Locate the cell with the specified text and output its [x, y] center coordinate. 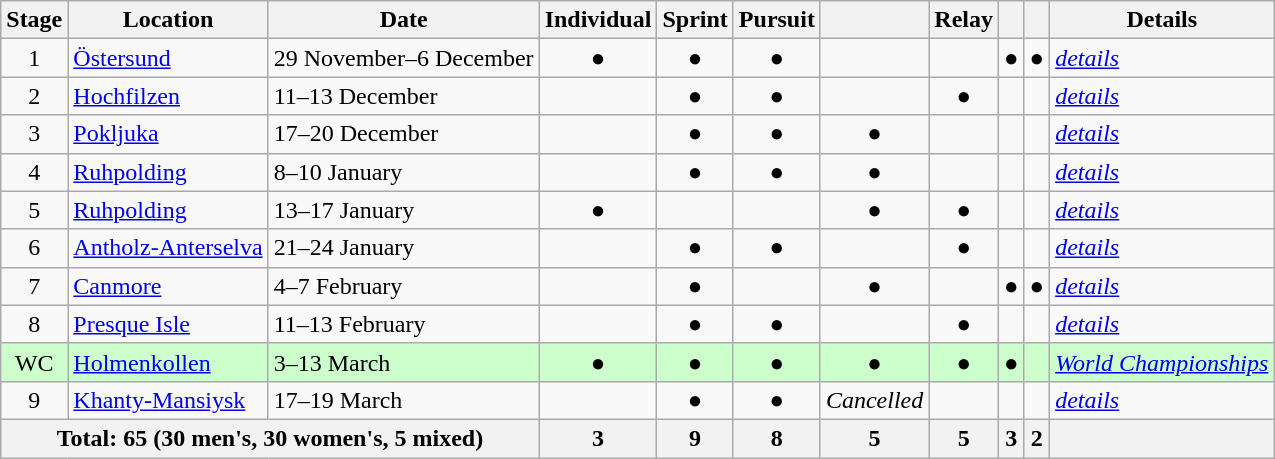
Details [1162, 20]
Location [168, 20]
17–19 March [404, 400]
21–24 January [404, 248]
4–7 February [404, 286]
6 [34, 248]
8–10 January [404, 172]
29 November–6 December [404, 58]
11–13 February [404, 324]
4 [34, 172]
Khanty-Mansiysk [168, 400]
Antholz-Anterselva [168, 248]
Holmenkollen [168, 362]
Total: 65 (30 men's, 30 women's, 5 mixed) [270, 438]
Pokljuka [168, 134]
13–17 January [404, 210]
Individual [598, 20]
Stage [34, 20]
Relay [964, 20]
17–20 December [404, 134]
WC [34, 362]
Presque Isle [168, 324]
Östersund [168, 58]
3–13 March [404, 362]
Cancelled [874, 400]
7 [34, 286]
World Championships [1162, 362]
Hochfilzen [168, 96]
Canmore [168, 286]
1 [34, 58]
11–13 December [404, 96]
Pursuit [776, 20]
Sprint [695, 20]
Date [404, 20]
